For the text-containing cell, return its midpoint in [X, Y] coordinate format. 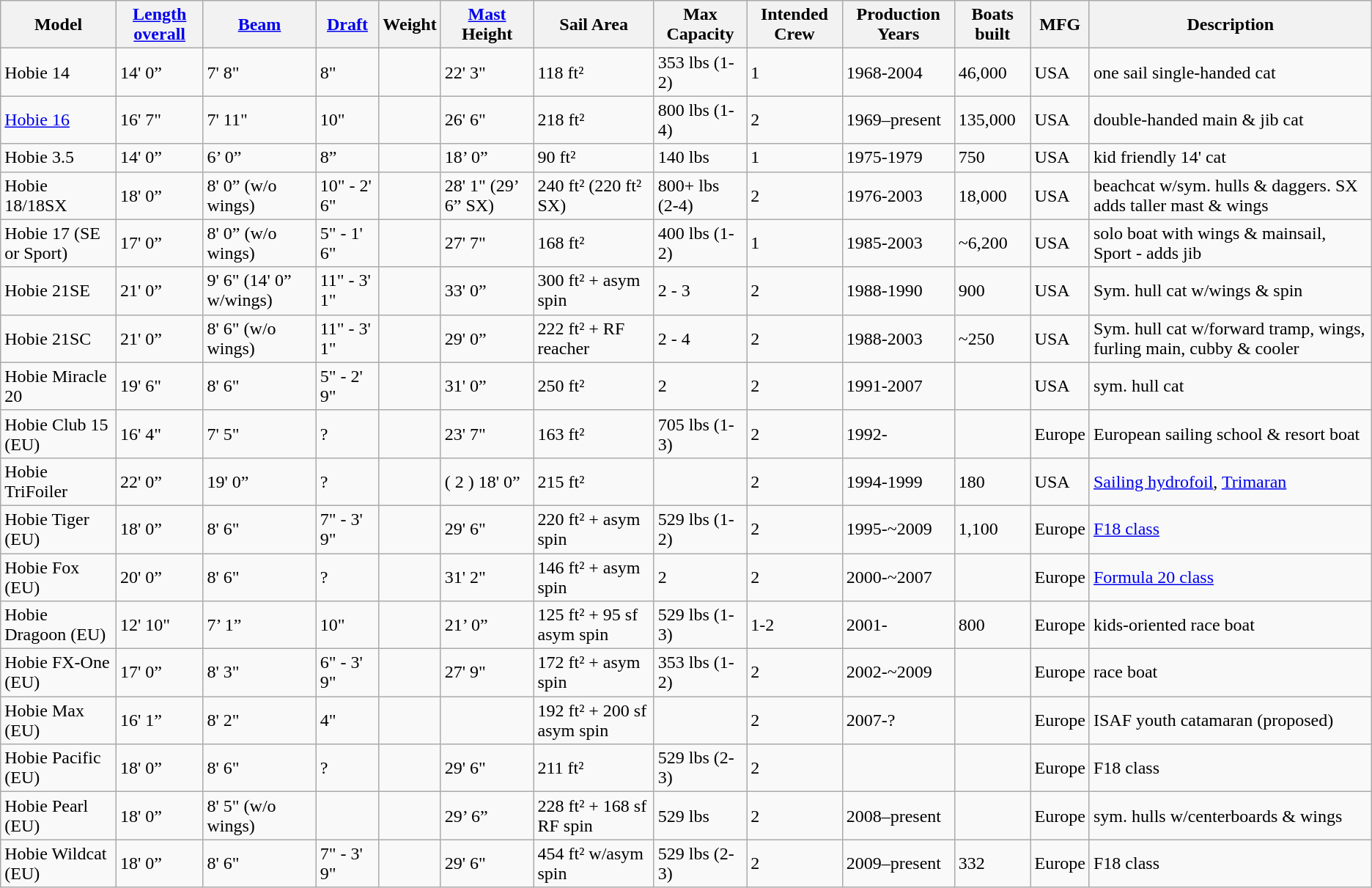
Beam [259, 25]
1969–present [899, 120]
1968-2004 [899, 72]
one sail single-handed cat [1230, 72]
solo boat with wings & mainsail, Sport - adds jib [1230, 243]
23' 7" [487, 434]
20' 0” [159, 576]
33' 0” [487, 290]
6" - 3' 9" [347, 673]
2009–present [899, 864]
1995-~2009 [899, 529]
529 lbs (1-2) [700, 529]
8” [347, 158]
29’ 6” [487, 815]
kid friendly 14' cat [1230, 158]
7' 8" [259, 72]
163 ft² [594, 434]
31' 0” [487, 386]
27' 7" [487, 243]
146 ft² + asym spin [594, 576]
sym. hulls w/centerboards & wings [1230, 815]
750 [992, 158]
22' 3" [487, 72]
250 ft² [594, 386]
215 ft² [594, 481]
16' 1” [159, 720]
240 ft² (220 ft² SX) [594, 195]
800 [992, 625]
7’ 1” [259, 625]
118 ft² [594, 72]
172 ft² + asym spin [594, 673]
Max Capacity [700, 25]
Hobie 14 [59, 72]
180 [992, 481]
222 ft² + RF reacher [594, 339]
5" - 2' 9" [347, 386]
Hobie TriFoiler [59, 481]
Hobie 17 (SE or Sport) [59, 243]
8' 5" (w/o wings) [259, 815]
Hobie Dragoon (EU) [59, 625]
300 ft² + asym spin [594, 290]
1976-2003 [899, 195]
2000-~2007 [899, 576]
2 - 4 [700, 339]
16' 7" [159, 120]
7' 5" [259, 434]
European sailing school & resort boat [1230, 434]
kids-oriented race boat [1230, 625]
31' 2" [487, 576]
Draft [347, 25]
140 lbs [700, 158]
Production Years [899, 25]
beachcat w/sym. hulls & daggers. SX adds taller mast & wings [1230, 195]
8' 6" (w/o wings) [259, 339]
sym. hull cat [1230, 386]
ISAF youth catamaran (proposed) [1230, 720]
168 ft² [594, 243]
1988-2003 [899, 339]
800+ lbs (2-4) [700, 195]
Intended Crew [794, 25]
19' 0” [259, 481]
1994-1999 [899, 481]
8' 3" [259, 673]
218 ft² [594, 120]
double-handed main & jib cat [1230, 120]
Hobie Club 15 (EU) [59, 434]
19' 6" [159, 386]
5" - 1' 6" [347, 243]
Hobie 3.5 [59, 158]
332 [992, 864]
Formula 20 class [1230, 576]
Sailing hydrofoil, Trimaran [1230, 481]
18,000 [992, 195]
7' 11" [259, 120]
6’ 0” [259, 158]
Hobie FX-One (EU) [59, 673]
46,000 [992, 72]
2008–present [899, 815]
Sail Area [594, 25]
1992- [899, 434]
Hobie Tiger (EU) [59, 529]
16' 4" [159, 434]
Sym. hull cat w/wings & spin [1230, 290]
Mast Height [487, 25]
18’ 0” [487, 158]
125 ft² + 95 sf asym spin [594, 625]
220 ft² + asym spin [594, 529]
Hobie Miracle 20 [59, 386]
1,100 [992, 529]
454 ft² w/asym spin [594, 864]
1-2 [794, 625]
Hobie Pacific (EU) [59, 768]
( 2 ) 18' 0” [487, 481]
Hobie 21SE [59, 290]
1985-2003 [899, 243]
Hobie Wildcat (EU) [59, 864]
10" - 2' 6" [347, 195]
12' 10" [159, 625]
MFG [1060, 25]
Weight [410, 25]
Hobie Max (EU) [59, 720]
race boat [1230, 673]
2 - 3 [700, 290]
Sym. hull cat w/forward tramp, wings, furling main, cubby & cooler [1230, 339]
Hobie Fox (EU) [59, 576]
1975-1979 [899, 158]
29' 0” [487, 339]
400 lbs (1-2) [700, 243]
1991-2007 [899, 386]
Hobie 16 [59, 120]
135,000 [992, 120]
Model [59, 25]
Hobie Pearl (EU) [59, 815]
26' 6" [487, 120]
529 lbs (1-3) [700, 625]
28' 1" (29’ 6” SX) [487, 195]
1988-1990 [899, 290]
Description [1230, 25]
Boats built [992, 25]
705 lbs (1-3) [700, 434]
22' 0” [159, 481]
Hobie 21SC [59, 339]
Length overall [159, 25]
228 ft² + 168 sf RF spin [594, 815]
~6,200 [992, 243]
Hobie 18/18SX [59, 195]
192 ft² + 200 sf asym spin [594, 720]
800 lbs (1-4) [700, 120]
90 ft² [594, 158]
2002-~2009 [899, 673]
2001- [899, 625]
21’ 0” [487, 625]
4" [347, 720]
27' 9" [487, 673]
~250 [992, 339]
9' 6" (14' 0” w/wings) [259, 290]
2007-? [899, 720]
900 [992, 290]
211 ft² [594, 768]
529 lbs [700, 815]
8" [347, 72]
8' 2" [259, 720]
